Output the [X, Y] coordinate of the center of the cell containing the given text.  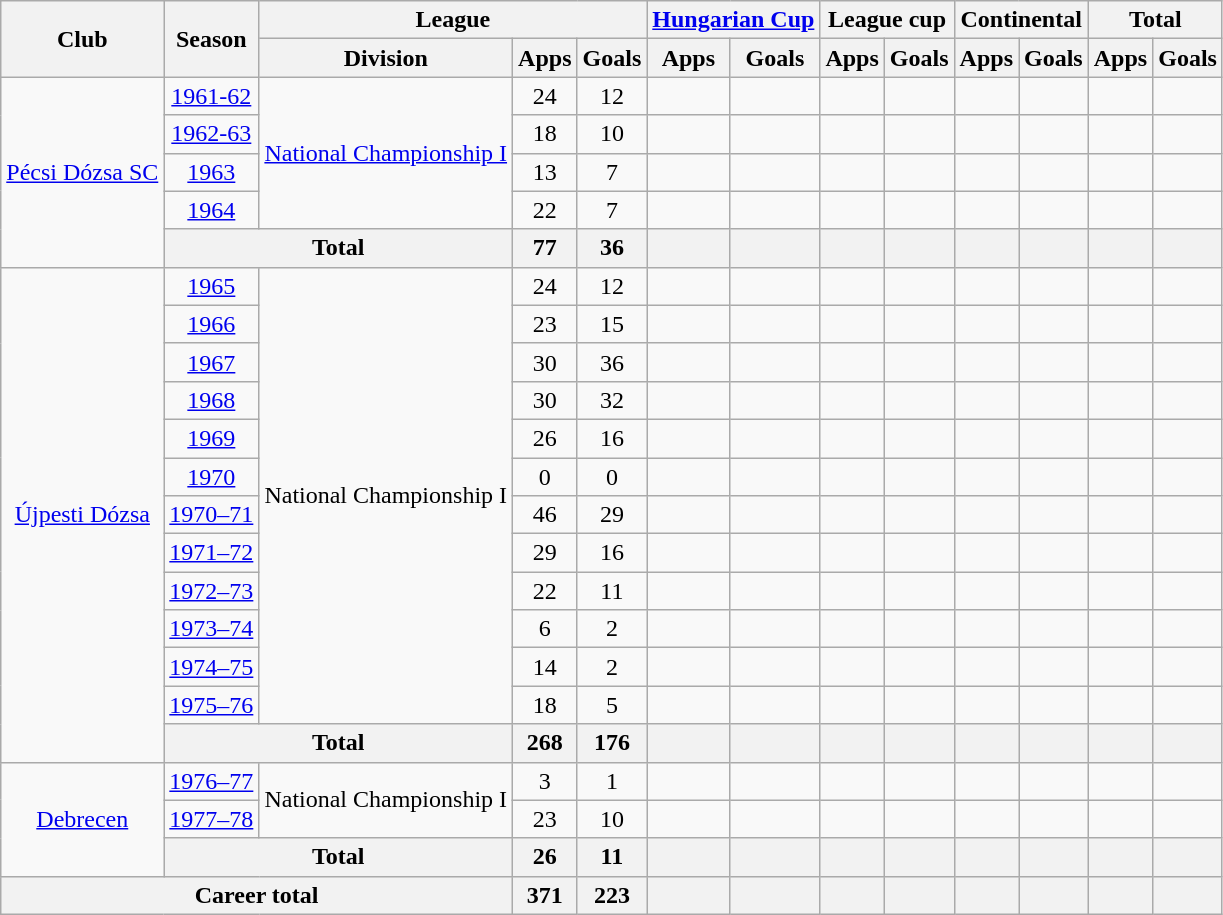
Debrecen [82, 819]
5 [612, 705]
Continental [1021, 20]
1977–78 [212, 819]
Hungarian Cup [734, 20]
77 [545, 248]
Pécsi Dózsa SC [82, 172]
1967 [212, 362]
1961-62 [212, 96]
League [453, 20]
1970 [212, 477]
Division [386, 58]
Újpesti Dózsa [82, 514]
1969 [212, 438]
3 [545, 781]
1971–72 [212, 553]
32 [612, 400]
1973–74 [212, 629]
1 [612, 781]
1962-63 [212, 134]
6 [545, 629]
1972–73 [212, 591]
1968 [212, 400]
1970–71 [212, 515]
League cup [887, 20]
1964 [212, 210]
371 [545, 895]
Club [82, 39]
176 [612, 743]
46 [545, 515]
223 [612, 895]
1966 [212, 324]
1976–77 [212, 781]
13 [545, 172]
268 [545, 743]
1975–76 [212, 705]
14 [545, 667]
Career total [257, 895]
1965 [212, 286]
Season [212, 39]
15 [612, 324]
1974–75 [212, 667]
1963 [212, 172]
